Locate the cell with the specified text and output its [x, y] center coordinate. 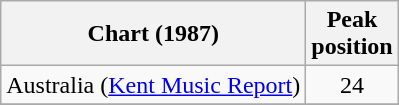
Chart (1987) [154, 34]
24 [352, 85]
Australia (Kent Music Report) [154, 85]
Peakposition [352, 34]
